Pinpoint the cell where the given text exists, returning its (x, y) midpoint coordinate. 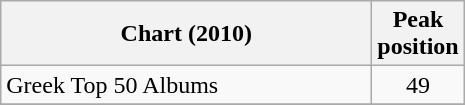
Peakposition (418, 34)
49 (418, 85)
Chart (2010) (186, 34)
Greek Top 50 Albums (186, 85)
